Provide the [X, Y] coordinate of the cell's center where the given text is located.  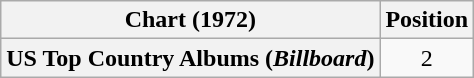
2 [427, 58]
US Top Country Albums (Billboard) [190, 58]
Chart (1972) [190, 20]
Position [427, 20]
